Scan for the cell matching the given text and deliver its [x, y] coordinate at center. 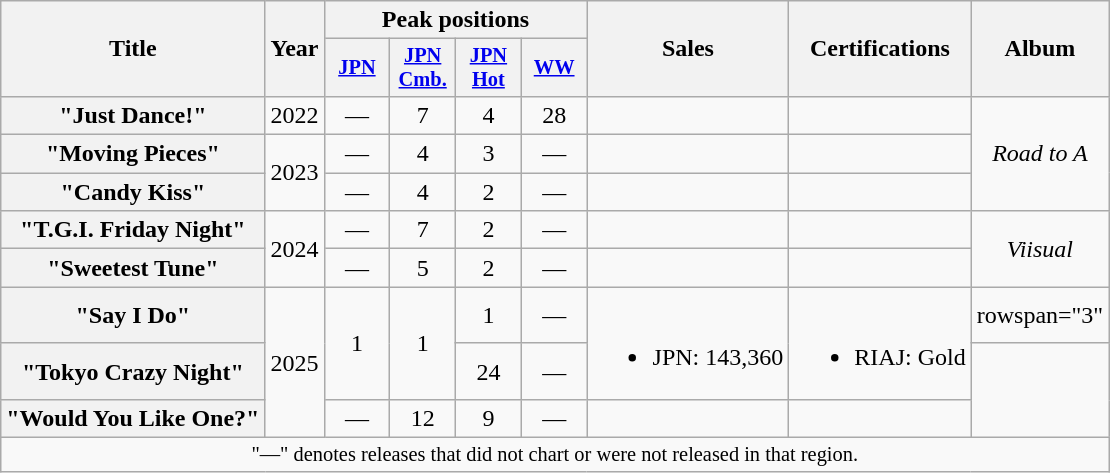
Year [294, 49]
2022 [294, 115]
24 [489, 372]
2023 [294, 173]
JPNCmb. [423, 68]
"T.G.I. Friday Night" [133, 230]
rowspan="3" [1040, 316]
"Say I Do" [133, 316]
"Would You Like One?" [133, 419]
Peak positions [456, 20]
9 [489, 419]
5 [423, 268]
RIAJ: Gold [880, 344]
Viisual [1040, 249]
JPNHot [489, 68]
2024 [294, 249]
3 [489, 154]
Sales [688, 49]
Certifications [880, 49]
Road to A [1040, 153]
"Tokyo Crazy Night" [133, 372]
"Sweetest Tune" [133, 268]
28 [554, 115]
JPN: 143,360 [688, 344]
"Just Dance!" [133, 115]
"—" denotes releases that did not chart or were not released in that region. [555, 455]
2025 [294, 362]
"Moving Pieces" [133, 154]
Title [133, 49]
WW [554, 68]
Album [1040, 49]
JPN [357, 68]
"Candy Kiss" [133, 192]
12 [423, 419]
